Locate the cell with the specified text and output its (x, y) center coordinate. 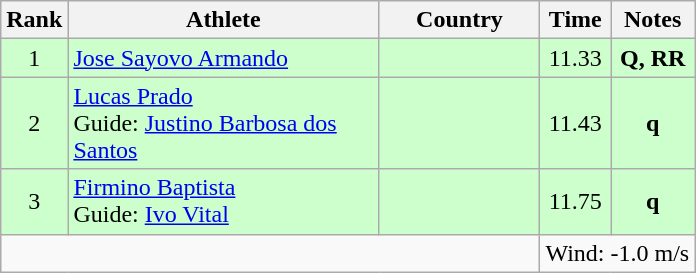
3 (34, 202)
Wind: -1.0 m/s (618, 253)
1 (34, 58)
11.43 (576, 123)
Lucas PradoGuide: Justino Barbosa dos Santos (224, 123)
11.75 (576, 202)
Country (460, 20)
11.33 (576, 58)
Firmino BaptistaGuide: Ivo Vital (224, 202)
Rank (34, 20)
Athlete (224, 20)
Notes (653, 20)
2 (34, 123)
Time (576, 20)
Q, RR (653, 58)
Jose Sayovo Armando (224, 58)
